Search for the cell housing the specified text and yield its (x, y) center coordinate. 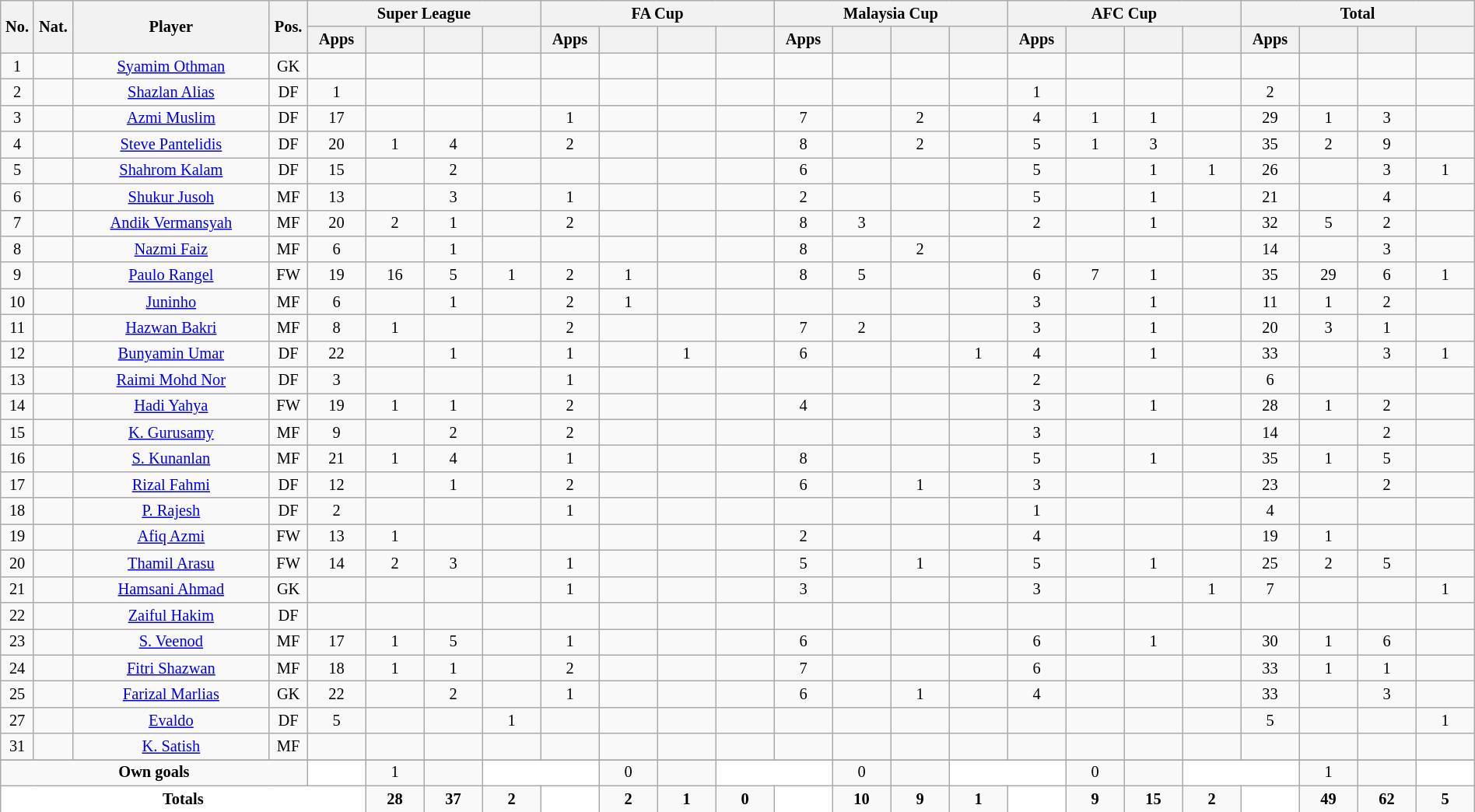
Farizal Marlias (171, 694)
Hazwan Bakri (171, 327)
Player (171, 26)
Paulo Rangel (171, 275)
Malaysia Cup (891, 13)
P. Rajesh (171, 511)
Hamsani Ahmad (171, 590)
24 (17, 668)
Zaiful Hakim (171, 615)
Bunyamin Umar (171, 354)
Pos. (288, 26)
Syamim Othman (171, 66)
27 (17, 720)
30 (1270, 642)
S. Veenod (171, 642)
Azmi Muslim (171, 118)
Afiq Azmi (171, 537)
Shukur Jusoh (171, 197)
No. (17, 26)
62 (1386, 799)
Total (1358, 13)
FA Cup (657, 13)
Evaldo (171, 720)
Shazlan Alias (171, 92)
32 (1270, 223)
Raimi Mohd Nor (171, 380)
49 (1329, 799)
Andik Vermansyah (171, 223)
Rizal Fahmi (171, 485)
26 (1270, 170)
Steve Pantelidis (171, 145)
K. Gurusamy (171, 432)
31 (17, 747)
Nazmi Faiz (171, 249)
K. Satish (171, 747)
Super League (424, 13)
Fitri Shazwan (171, 668)
S. Kunanlan (171, 458)
Own goals (154, 772)
Shahrom Kalam (171, 170)
Thamil Arasu (171, 563)
37 (453, 799)
Nat. (53, 26)
Hadi Yahya (171, 406)
Totals (184, 799)
Juninho (171, 302)
AFC Cup (1124, 13)
